Return [X, Y] of the center of cell containing provided text 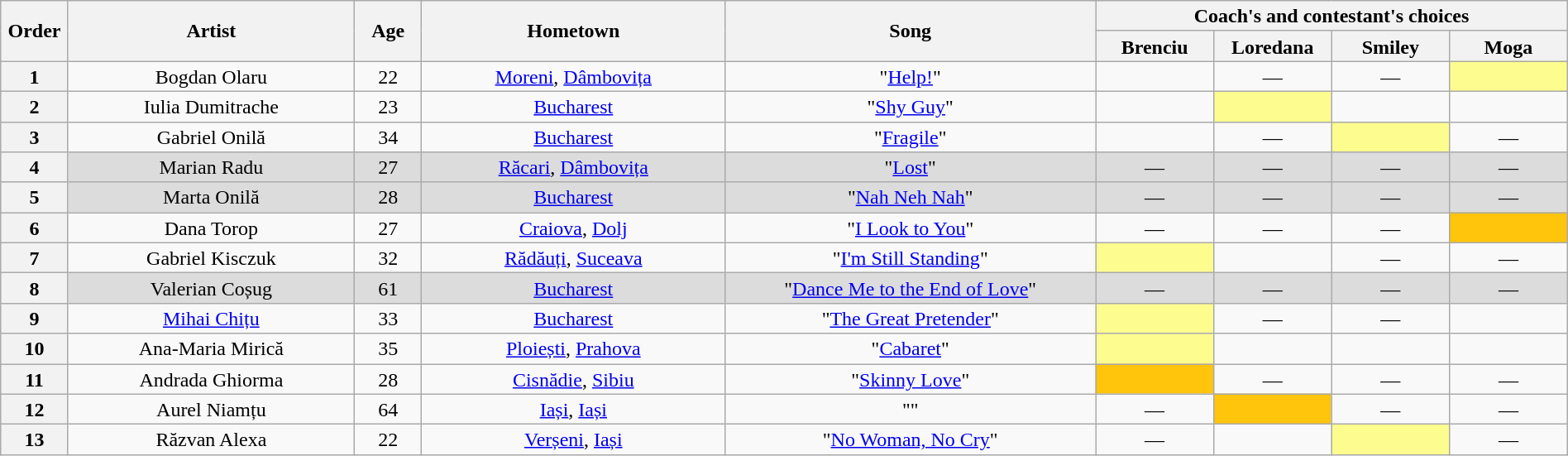
Bogdan Olaru [211, 76]
7 [35, 258]
Age [389, 31]
Hometown [574, 31]
Aurel Niamțu [211, 409]
Brenciu [1154, 46]
Iulia Dumitrache [211, 106]
32 [389, 258]
10 [35, 349]
Valerian Coșug [211, 288]
Ploiești, Prahova [574, 349]
3 [35, 137]
Order [35, 31]
23 [389, 106]
"Dance Me to the End of Love" [911, 288]
Loredana [1272, 46]
"The Great Pretender" [911, 318]
Răzvan Alexa [211, 440]
Marta Onilă [211, 197]
2 [35, 106]
33 [389, 318]
64 [389, 409]
"Cabaret" [911, 349]
Rădăuți, Suceava [574, 258]
"Shy Guy" [911, 106]
Verșeni, Iași [574, 440]
"Lost" [911, 167]
Smiley [1391, 46]
5 [35, 197]
"Help!" [911, 76]
Ana-Maria Mirică [211, 349]
Dana Torop [211, 228]
Gabriel Kisczuk [211, 258]
"Nah Neh Nah" [911, 197]
Cisnădie, Sibiu [574, 379]
1 [35, 76]
Răcari, Dâmbovița [574, 167]
Craiova, Dolj [574, 228]
61 [389, 288]
"No Woman, No Cry" [911, 440]
Mihai Chițu [211, 318]
"Skinny Love" [911, 379]
Andrada Ghiorma [211, 379]
8 [35, 288]
"" [911, 409]
"Fragile" [911, 137]
12 [35, 409]
35 [389, 349]
"I Look to You" [911, 228]
34 [389, 137]
Artist [211, 31]
Moreni, Dâmbovița [574, 76]
Gabriel Onilă [211, 137]
Marian Radu [211, 167]
9 [35, 318]
6 [35, 228]
"I'm Still Standing" [911, 258]
13 [35, 440]
4 [35, 167]
Iași, Iași [574, 409]
11 [35, 379]
Coach's and contestant's choices [1331, 17]
Song [911, 31]
Moga [1508, 46]
